Pinpoint the cell where the given text exists, returning its (X, Y) midpoint coordinate. 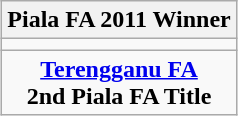
Piala FA 2011 Winner (119, 20)
Terengganu FA2nd Piala FA Title (119, 82)
